From the cell containing the given text, extract its center point as [X, Y] coordinate. 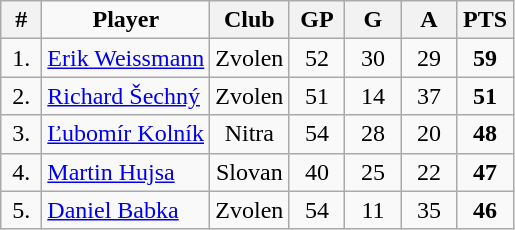
25 [373, 172]
59 [485, 58]
Ľubomír Kolník [126, 134]
Daniel Babka [126, 210]
40 [317, 172]
28 [373, 134]
14 [373, 96]
22 [429, 172]
Nitra [250, 134]
A [429, 20]
3. [22, 134]
46 [485, 210]
Slovan [250, 172]
# [22, 20]
G [373, 20]
35 [429, 210]
4. [22, 172]
Martin Hujsa [126, 172]
Club [250, 20]
PTS [485, 20]
37 [429, 96]
11 [373, 210]
47 [485, 172]
Erik Weissmann [126, 58]
48 [485, 134]
Player [126, 20]
30 [373, 58]
52 [317, 58]
29 [429, 58]
5. [22, 210]
20 [429, 134]
GP [317, 20]
1. [22, 58]
2. [22, 96]
Richard Šechný [126, 96]
